Provide the (X, Y) coordinate of the cell's center where the given text is located.  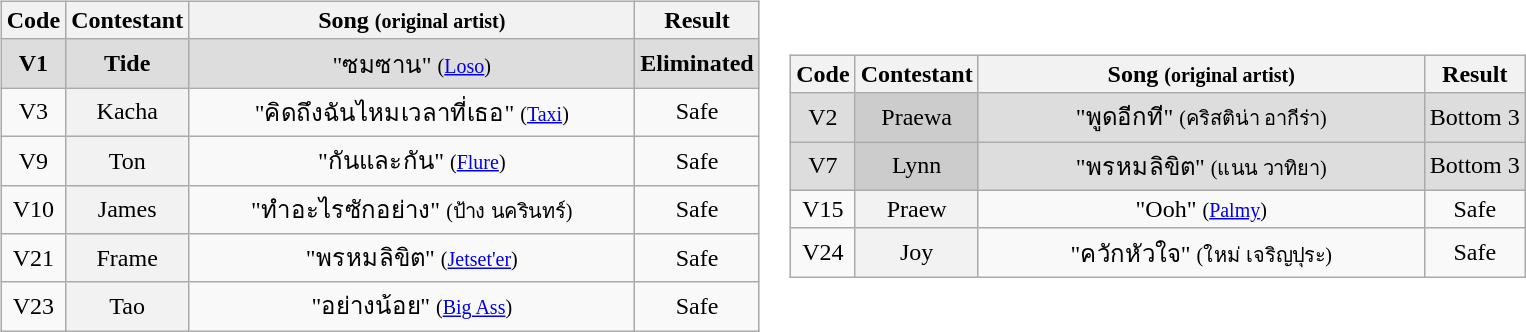
V1 (33, 64)
"คิดถึงฉันไหมเวลาที่เธอ" (Taxi) (412, 112)
Frame (128, 258)
Joy (916, 252)
"กันและกัน" (Flure) (412, 160)
Eliminated (697, 64)
V24 (823, 252)
Tao (128, 306)
Tide (128, 64)
V15 (823, 209)
"ทำอะไรซักอย่าง" (ป้าง นครินทร์) (412, 210)
Praew (916, 209)
Kacha (128, 112)
"Ooh" (Palmy) (1201, 209)
"ซมซาน" (Loso) (412, 64)
V9 (33, 160)
V21 (33, 258)
V3 (33, 112)
"อย่างน้อย" (Big Ass) (412, 306)
James (128, 210)
"พูดอีกที" (คริสติน่า อากีร่า) (1201, 118)
"ควักหัวใจ" (ใหม่ เจริญปุระ) (1201, 252)
V23 (33, 306)
"พรหมลิขิต" (แนน วาทิยา) (1201, 166)
"พรหมลิขิต" (Jetset'er) (412, 258)
V10 (33, 210)
V2 (823, 118)
V7 (823, 166)
Lynn (916, 166)
Praewa (916, 118)
Ton (128, 160)
